Output the [X, Y] coordinate of the center of the cell containing the given text.  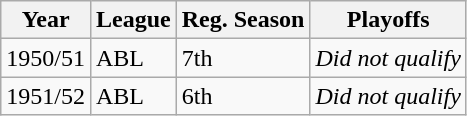
7th [243, 58]
Reg. Season [243, 20]
League [133, 20]
1951/52 [46, 96]
Year [46, 20]
Playoffs [388, 20]
1950/51 [46, 58]
6th [243, 96]
